Output the (X, Y) coordinate of the center of the cell containing the given text.  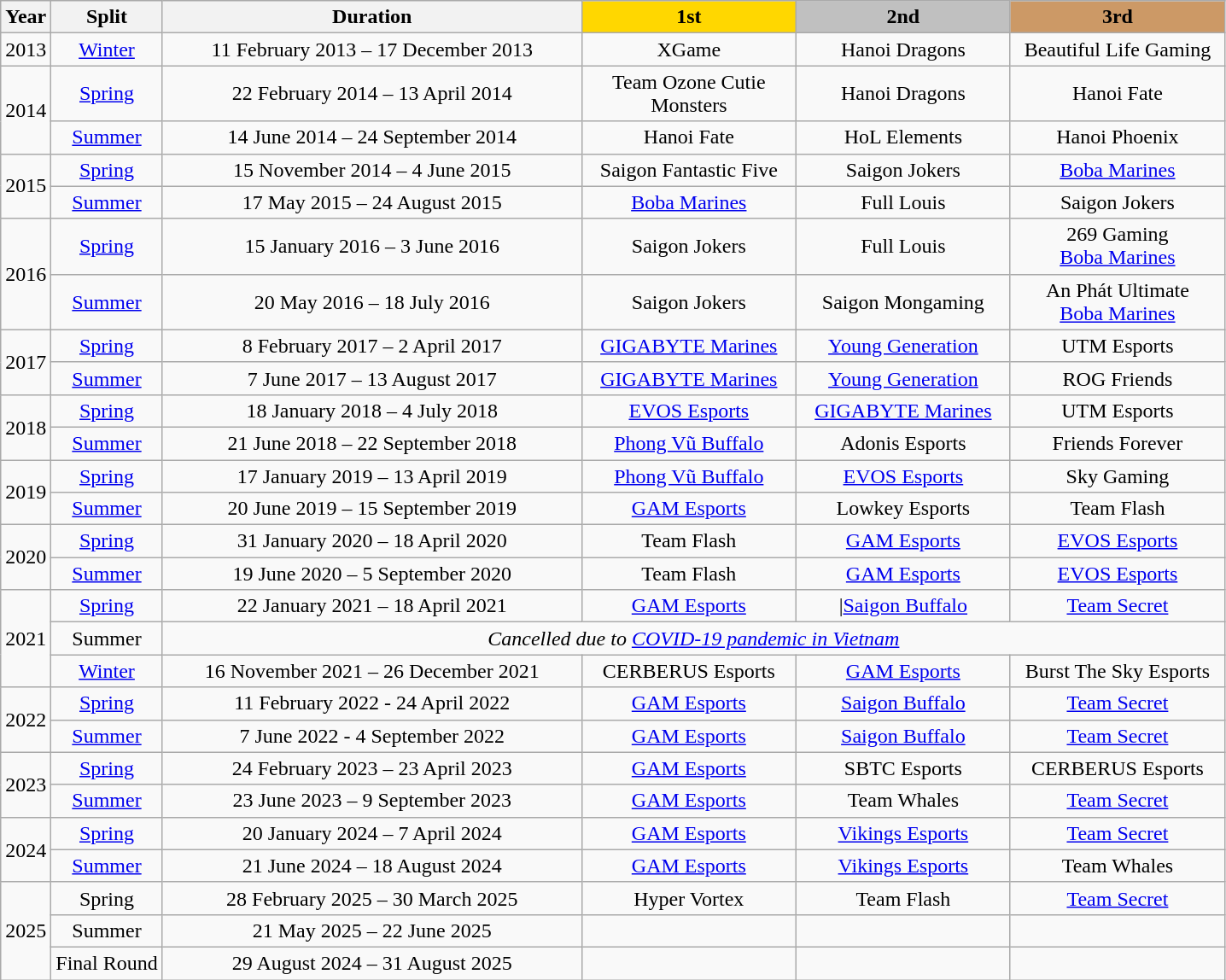
Split (107, 17)
Lowkey Esports (903, 509)
Saigon Mongaming (903, 302)
Adonis Esports (903, 443)
Final Round (107, 963)
22 January 2021 – 18 April 2021 (372, 606)
2024 (26, 849)
2019 (26, 492)
2023 (26, 785)
Saigon Fantastic Five (688, 170)
269 Gaming Boba Marines (1117, 246)
15 November 2014 – 4 June 2015 (372, 170)
2015 (26, 186)
29 August 2024 – 31 August 2025 (372, 963)
2025 (26, 930)
2016 (26, 274)
⁠Team Secret (1117, 606)
Year (26, 17)
21 June 2024 – 18 August 2024 (372, 866)
31 January 2020 – 18 April 2020 (372, 541)
18 January 2018 – 4 July 2018 (372, 411)
SBTC Esports (903, 768)
17 May 2015 – 24 August 2015 (372, 202)
Hyper Vortex (688, 898)
3rd (1117, 17)
Friends Forever (1117, 443)
An Phát Ultimate Boba Marines (1117, 302)
2021 (26, 639)
20 January 2024 – 7 April 2024 (372, 833)
2022 (26, 720)
14 June 2014 – 24 September 2014 (372, 137)
2018 (26, 427)
28 February 2025 – 30 March 2025 (372, 898)
20 May 2016 – 18 July 2016 (372, 302)
Duration (372, 17)
|Saigon Buffalo (903, 606)
Sky Gaming (1117, 475)
Team Ozone Cutie Monsters (688, 94)
2017 (26, 362)
8 February 2017 – 2 April 2017 (372, 346)
Burst The Sky Esports (1117, 671)
2013 (26, 50)
ROG Friends (1117, 378)
XGame (688, 50)
1st (688, 17)
21 May 2025 – 22 June 2025 (372, 930)
24 February 2023 – 23 April 2023 (372, 768)
2nd (903, 17)
20 June 2019 – 15 September 2019 (372, 509)
Cancelled due to COVID-19 pandemic in Vietnam (693, 639)
16 November 2021 – 26 December 2021 (372, 671)
Hanoi Phoenix (1117, 137)
7 June 2017 – 13 August 2017 (372, 378)
2020 (26, 557)
17 January 2019 – 13 April 2019 (372, 475)
11 February 2013 – 17 December 2013 (372, 50)
21 June 2018 – 22 September 2018 (372, 443)
2014 (26, 109)
19 June 2020 – 5 September 2020 (372, 574)
15 January 2016 – 3 June 2016 (372, 246)
7 June 2022 - 4 September 2022 (372, 736)
11 February 2022 - 24 April 2022 (372, 703)
HoL Elements (903, 137)
22 February 2014 – 13 April 2014 (372, 94)
Beautiful Life Gaming (1117, 50)
23 June 2023 – 9 September 2023 (372, 801)
